Identify which cell holds the provided text, then report its (x, y) central coordinate. 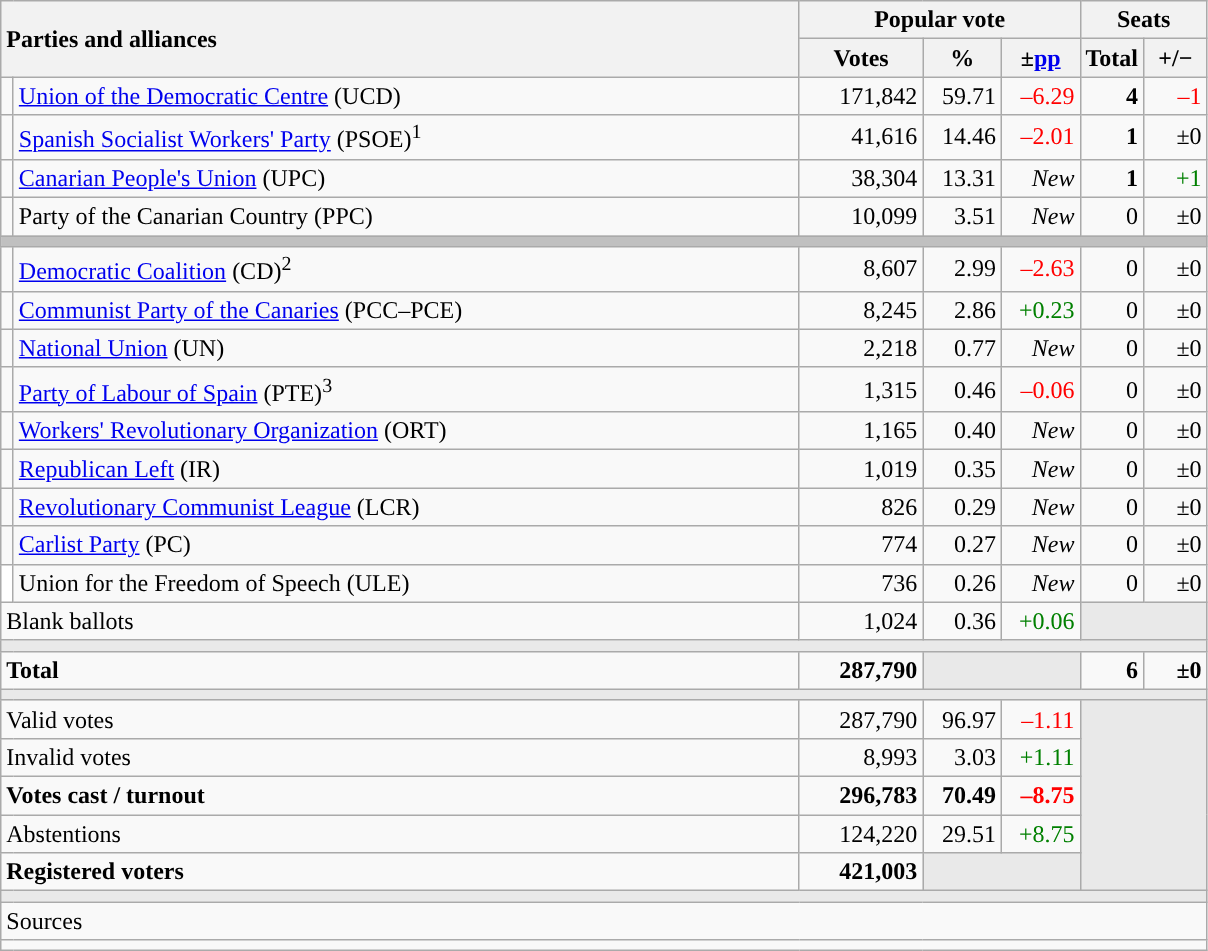
–1.11 (1040, 719)
4 (1112, 96)
1,165 (861, 431)
0.29 (962, 507)
–8.75 (1040, 796)
41,616 (861, 138)
Spanish Socialist Workers' Party (PSOE)1 (406, 138)
Union for the Freedom of Speech (ULE) (406, 583)
3.51 (962, 217)
0.27 (962, 545)
Seats (1144, 20)
96.97 (962, 719)
826 (861, 507)
Union of the Democratic Centre (UCD) (406, 96)
421,003 (861, 872)
Votes (861, 58)
National Union (UN) (406, 348)
6 (1112, 670)
+/− (1176, 58)
Valid votes (400, 719)
Parties and alliances (400, 39)
14.46 (962, 138)
0.35 (962, 469)
124,220 (861, 834)
Blank ballots (400, 621)
774 (861, 545)
+1.11 (1040, 758)
Revolutionary Communist League (LCR) (406, 507)
8,245 (861, 310)
Registered voters (400, 872)
–0.06 (1040, 390)
% (962, 58)
2,218 (861, 348)
38,304 (861, 178)
+1 (1176, 178)
Workers' Revolutionary Organization (ORT) (406, 431)
±pp (1040, 58)
Carlist Party (PC) (406, 545)
Party of Labour of Spain (PTE)3 (406, 390)
Votes cast / turnout (400, 796)
Party of the Canarian Country (PPC) (406, 217)
1,019 (861, 469)
Democratic Coalition (CD)2 (406, 270)
70.49 (962, 796)
736 (861, 583)
29.51 (962, 834)
0.26 (962, 583)
8,607 (861, 270)
Communist Party of the Canaries (PCC–PCE) (406, 310)
2.99 (962, 270)
Canarian People's Union (UPC) (406, 178)
Republican Left (IR) (406, 469)
+0.23 (1040, 310)
1,024 (861, 621)
–6.29 (1040, 96)
1,315 (861, 390)
0.46 (962, 390)
–2.63 (1040, 270)
171,842 (861, 96)
296,783 (861, 796)
3.03 (962, 758)
13.31 (962, 178)
Sources (604, 921)
+0.06 (1040, 621)
–1 (1176, 96)
59.71 (962, 96)
Invalid votes (400, 758)
10,099 (861, 217)
Popular vote (940, 20)
–2.01 (1040, 138)
0.40 (962, 431)
0.36 (962, 621)
8,993 (861, 758)
2.86 (962, 310)
0.77 (962, 348)
Abstentions (400, 834)
+8.75 (1040, 834)
